Scan for the cell matching the given text and deliver its (X, Y) coordinate at center. 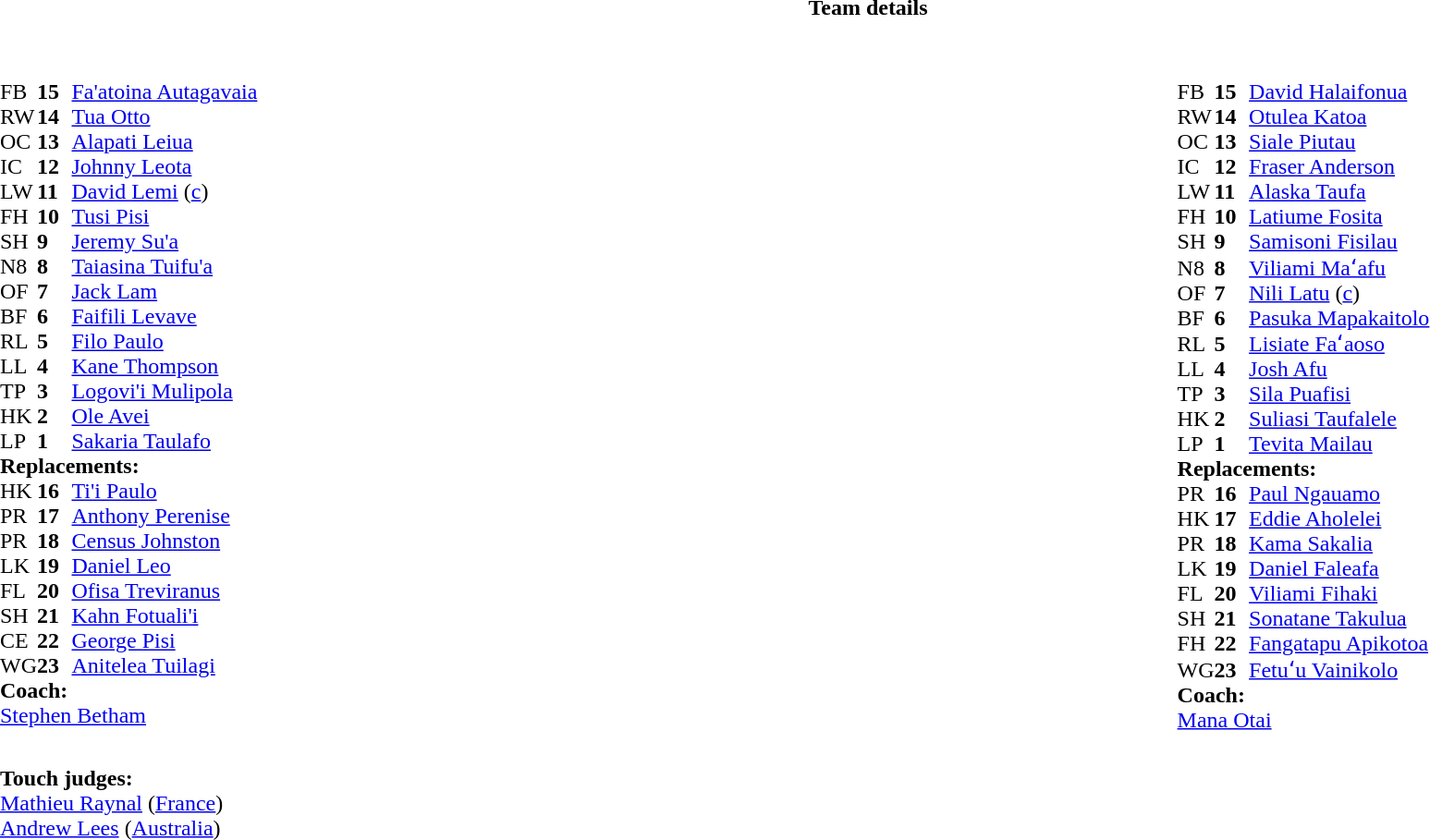
David Halaifonua (1338, 92)
Alapati Leiua (165, 142)
Viliami Fihaki (1338, 593)
Daniel Leo (165, 566)
CE (18, 641)
Ole Avei (165, 416)
Jeremy Su'a (165, 242)
Ti'i Paulo (165, 492)
George Pisi (165, 641)
Filo Paulo (165, 342)
Faifili Levave (165, 316)
Sonatane Takulua (1338, 619)
Anitelea Tuilagi (165, 665)
Stephen Betham (128, 715)
Nili Latu (c) (1338, 294)
Census Johnston (165, 542)
Sila Puafisi (1338, 394)
Anthony Perenise (165, 516)
Kama Sakalia (1338, 543)
Taiasina Tuifu'a (165, 266)
Pasuka Mapakaitolo (1338, 318)
Daniel Faleafa (1338, 569)
Fangatapu Apikotoa (1338, 643)
David Lemi (c) (165, 192)
Eddie Aholelei (1338, 519)
Viliami Maʻafu (1338, 267)
Otulea Katoa (1338, 116)
Josh Afu (1338, 370)
Ofisa Treviranus (165, 591)
Kahn Fotuali'i (165, 615)
Paul Ngauamo (1338, 493)
Tevita Mailau (1338, 444)
Fa'atoina Autagavaia (165, 92)
Kane Thompson (165, 366)
Lisiate Faʻaoso (1338, 344)
Siale Piutau (1338, 142)
Logovi'i Mulipola (165, 392)
Sakaria Taulafo (165, 442)
Tusi Pisi (165, 216)
Mana Otai (1303, 721)
Suliasi Taufalele (1338, 420)
Samisoni Fisilau (1338, 242)
Latiume Fosita (1338, 216)
Tua Otto (165, 116)
Alaska Taufa (1338, 192)
Jack Lam (165, 292)
Fetuʻu Vainikolo (1338, 669)
Fraser Anderson (1338, 166)
Johnny Leota (165, 166)
